Identify which cell holds the provided text, then report its (X, Y) central coordinate. 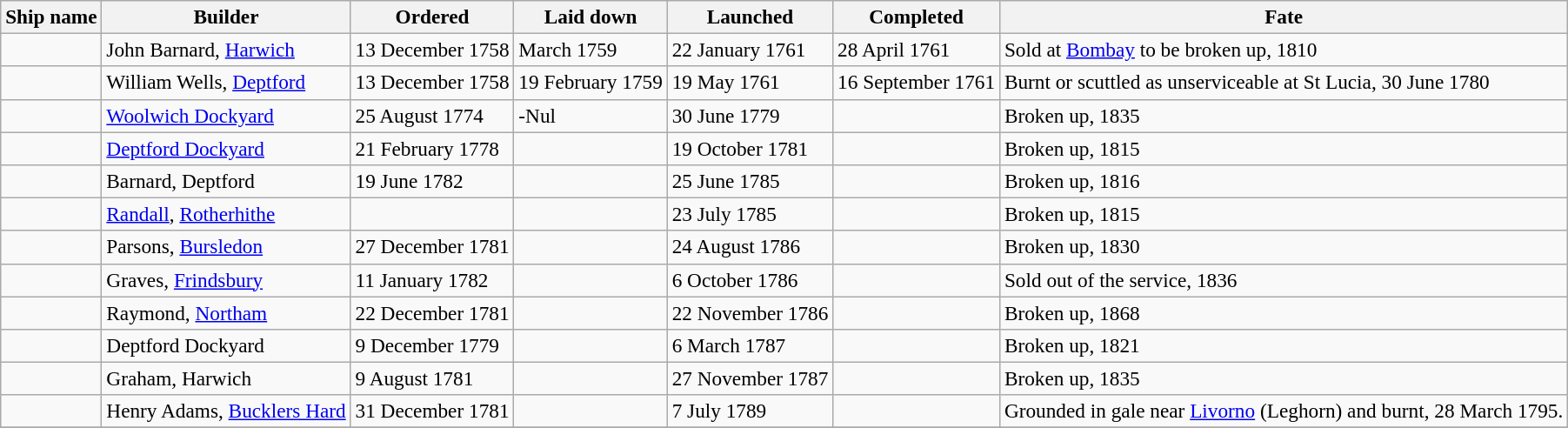
Builder (226, 17)
9 August 1781 (432, 378)
Parsons, Bursledon (226, 247)
16 September 1761 (917, 83)
11 January 1782 (432, 280)
Broken up, 1821 (1284, 345)
19 June 1782 (432, 181)
Sold at Bombay to be broken up, 1810 (1284, 50)
William Wells, Deptford (226, 83)
27 December 1781 (432, 247)
Graham, Harwich (226, 378)
Grounded in gale near Livorno (Leghorn) and burnt, 28 March 1795. (1284, 411)
30 June 1779 (750, 116)
6 March 1787 (750, 345)
Laid down (591, 17)
25 August 1774 (432, 116)
Henry Adams, Bucklers Hard (226, 411)
Graves, Frindsbury (226, 280)
Completed (917, 17)
22 December 1781 (432, 312)
9 December 1779 (432, 345)
Burnt or scuttled as unserviceable at St Lucia, 30 June 1780 (1284, 83)
Raymond, Northam (226, 312)
7 July 1789 (750, 411)
22 January 1761 (750, 50)
March 1759 (591, 50)
Launched (750, 17)
Broken up, 1830 (1284, 247)
23 July 1785 (750, 214)
19 May 1761 (750, 83)
19 October 1781 (750, 148)
-Nul (591, 116)
Fate (1284, 17)
6 October 1786 (750, 280)
21 February 1778 (432, 148)
Ordered (432, 17)
19 February 1759 (591, 83)
Sold out of the service, 1836 (1284, 280)
22 November 1786 (750, 312)
31 December 1781 (432, 411)
24 August 1786 (750, 247)
27 November 1787 (750, 378)
John Barnard, Harwich (226, 50)
28 April 1761 (917, 50)
Barnard, Deptford (226, 181)
Ship name (51, 17)
Broken up, 1868 (1284, 312)
Randall, Rotherhithe (226, 214)
25 June 1785 (750, 181)
Woolwich Dockyard (226, 116)
Broken up, 1816 (1284, 181)
